Extract the (X, Y) coordinate from the center of the cell holding the provided text.  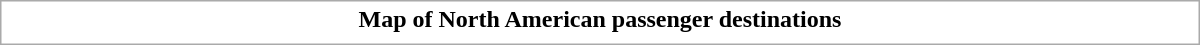
Map of North American passenger destinations (600, 19)
